Extract the [x, y] coordinate from the center of the cell holding the provided text.  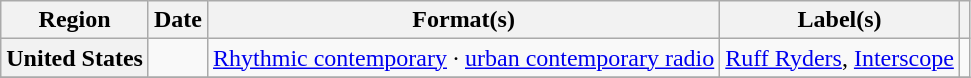
Label(s) [840, 20]
Rhythmic contemporary · urban contemporary radio [464, 58]
Date [178, 20]
Format(s) [464, 20]
Ruff Ryders, Interscope [840, 58]
United States [75, 58]
Region [75, 20]
